For the text-containing cell, return its midpoint in (X, Y) coordinate format. 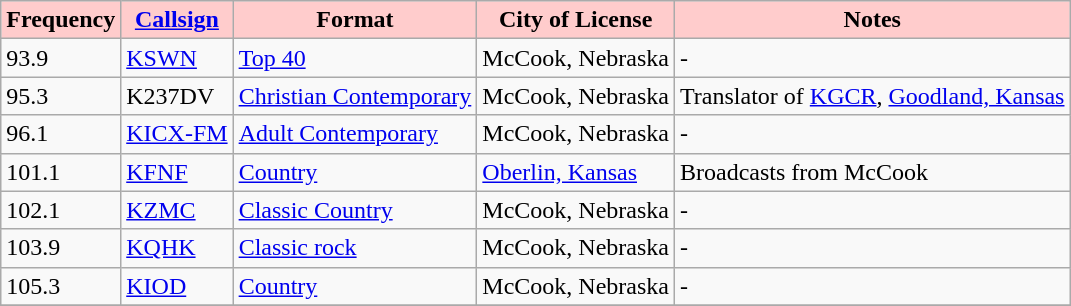
102.1 (61, 210)
Oberlin, Kansas (576, 172)
96.1 (61, 134)
101.1 (61, 172)
Broadcasts from McCook (872, 172)
93.9 (61, 58)
KQHK (177, 248)
Translator of KGCR, Goodland, Kansas (872, 96)
City of License (576, 20)
KFNF (177, 172)
Callsign (177, 20)
Classic rock (355, 248)
Classic Country (355, 210)
KZMC (177, 210)
Top 40 (355, 58)
Adult Contemporary (355, 134)
Notes (872, 20)
105.3 (61, 286)
Format (355, 20)
KSWN (177, 58)
Christian Contemporary (355, 96)
K237DV (177, 96)
Frequency (61, 20)
KIOD (177, 286)
KICX-FM (177, 134)
103.9 (61, 248)
95.3 (61, 96)
